Scan for the cell matching the given text and deliver its [x, y] coordinate at center. 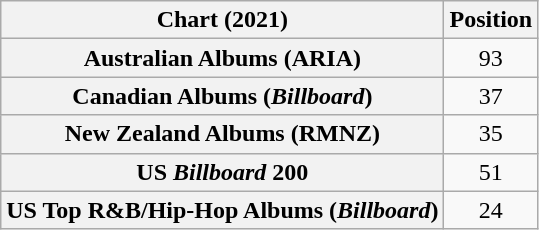
US Billboard 200 [222, 172]
24 [491, 210]
35 [491, 134]
37 [491, 96]
51 [491, 172]
Australian Albums (ARIA) [222, 58]
93 [491, 58]
US Top R&B/Hip-Hop Albums (Billboard) [222, 210]
New Zealand Albums (RMNZ) [222, 134]
Chart (2021) [222, 20]
Canadian Albums (Billboard) [222, 96]
Position [491, 20]
